Extract the [X, Y] coordinate from the center of the cell holding the provided text.  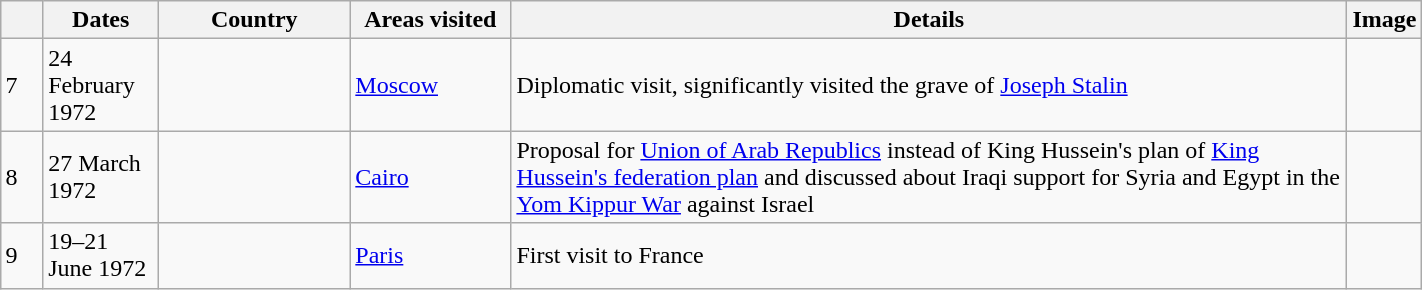
Details [929, 20]
Country [254, 20]
7 [22, 85]
Areas visited [430, 20]
Dates [101, 20]
Paris [430, 256]
Cairo [430, 177]
27 March 1972 [101, 177]
19–21 June 1972 [101, 256]
9 [22, 256]
Image [1384, 20]
8 [22, 177]
24 February 1972 [101, 85]
Moscow [430, 85]
First visit to France [929, 256]
Diplomatic visit, significantly visited the grave of Joseph Stalin [929, 85]
